Locate the cell with the specified text and output its (x, y) center coordinate. 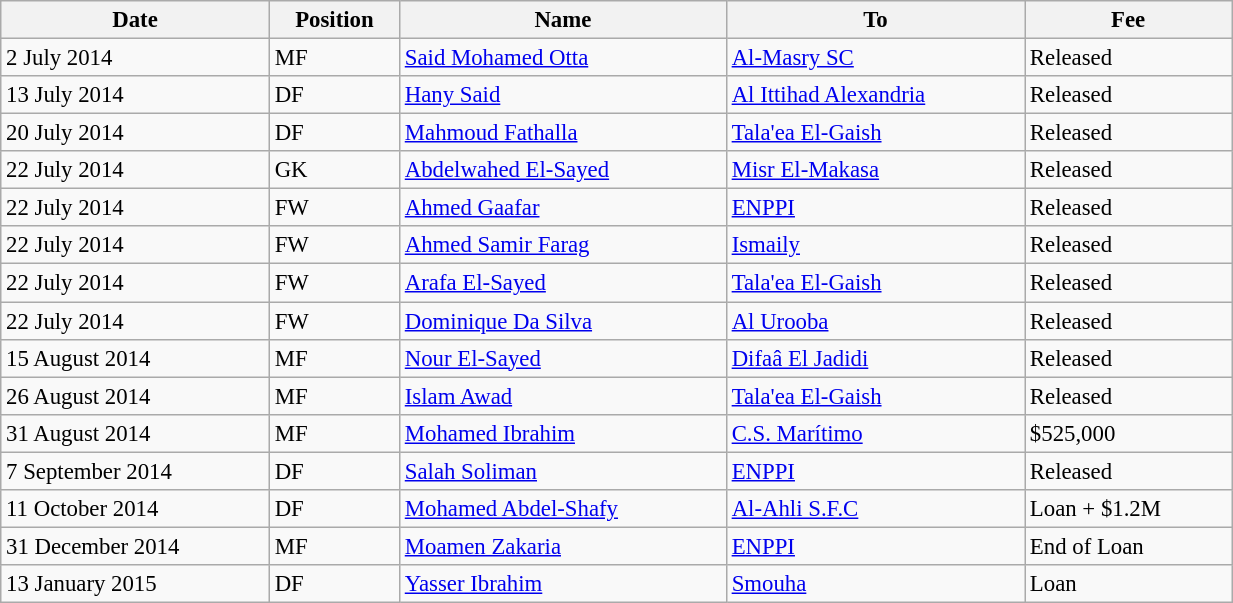
Salah Soliman (562, 471)
11 October 2014 (136, 509)
Fee (1128, 20)
Smouha (875, 584)
31 December 2014 (136, 546)
Position (334, 20)
Loan + $1.2M (1128, 509)
20 July 2014 (136, 133)
15 August 2014 (136, 358)
Al Urooba (875, 321)
C.S. Marítimo (875, 433)
Nour El-Sayed (562, 358)
Mahmoud Fathalla (562, 133)
Islam Awad (562, 396)
$525,000 (1128, 433)
Dominique Da Silva (562, 321)
Abdelwahed El-Sayed (562, 170)
Al-Masry SC (875, 58)
End of Loan (1128, 546)
To (875, 20)
Loan (1128, 584)
13 July 2014 (136, 95)
Name (562, 20)
Difaâ El Jadidi (875, 358)
Arafa El-Sayed (562, 283)
Hany Said (562, 95)
GK (334, 170)
Ahmed Gaafar (562, 208)
26 August 2014 (136, 396)
Yasser Ibrahim (562, 584)
Moamen Zakaria (562, 546)
7 September 2014 (136, 471)
Misr El-Makasa (875, 170)
31 August 2014 (136, 433)
Ahmed Samir Farag (562, 245)
Ismaily (875, 245)
13 January 2015 (136, 584)
Mohamed Abdel-Shafy (562, 509)
Date (136, 20)
Said Mohamed Otta (562, 58)
Mohamed Ibrahim (562, 433)
Al-Ahli S.F.C (875, 509)
Al Ittihad Alexandria (875, 95)
2 July 2014 (136, 58)
